Return [X, Y] of the center of cell containing provided text 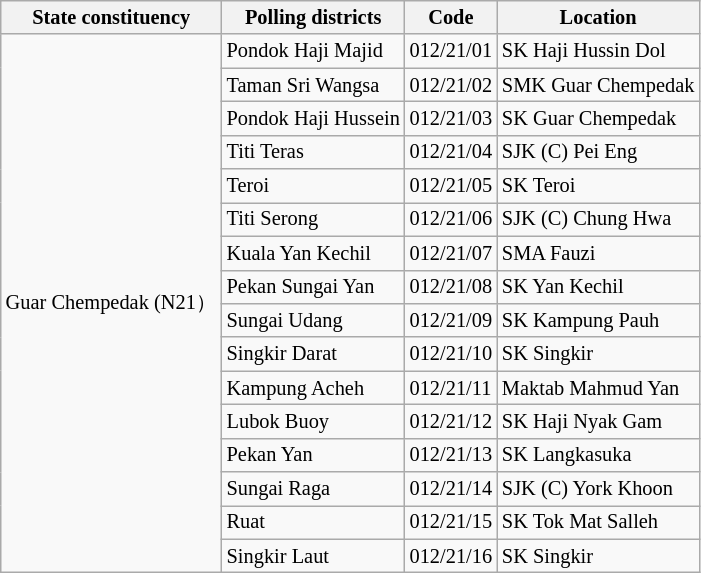
Titi Teras [314, 152]
012/21/13 [451, 455]
Pondok Haji Hussein [314, 118]
012/21/01 [451, 51]
012/21/05 [451, 186]
Singkir Laut [314, 556]
Lubok Buoy [314, 421]
012/21/15 [451, 522]
Guar Chempedak (N21） [112, 303]
SK Yan Kechil [598, 287]
012/21/04 [451, 152]
012/21/16 [451, 556]
SMA Fauzi [598, 253]
Ruat [314, 522]
012/21/06 [451, 219]
012/21/07 [451, 253]
Taman Sri Wangsa [314, 85]
SJK (C) York Khoon [598, 489]
Pondok Haji Majid [314, 51]
012/21/11 [451, 388]
012/21/12 [451, 421]
Polling districts [314, 17]
012/21/10 [451, 354]
Pekan Sungai Yan [314, 287]
Sungai Udang [314, 320]
State constituency [112, 17]
012/21/08 [451, 287]
Kuala Yan Kechil [314, 253]
SK Guar Chempedak [598, 118]
012/21/14 [451, 489]
SK Haji Hussin Dol [598, 51]
Code [451, 17]
SJK (C) Chung Hwa [598, 219]
Singkir Darat [314, 354]
Maktab Mahmud Yan [598, 388]
SK Tok Mat Salleh [598, 522]
012/21/09 [451, 320]
SK Haji Nyak Gam [598, 421]
Kampung Acheh [314, 388]
Teroi [314, 186]
SJK (C) Pei Eng [598, 152]
012/21/03 [451, 118]
Titi Serong [314, 219]
SMK Guar Chempedak [598, 85]
SK Kampung Pauh [598, 320]
012/21/02 [451, 85]
SK Teroi [598, 186]
Sungai Raga [314, 489]
SK Langkasuka [598, 455]
Location [598, 17]
Pekan Yan [314, 455]
